Search for the cell housing the specified text and yield its [x, y] center coordinate. 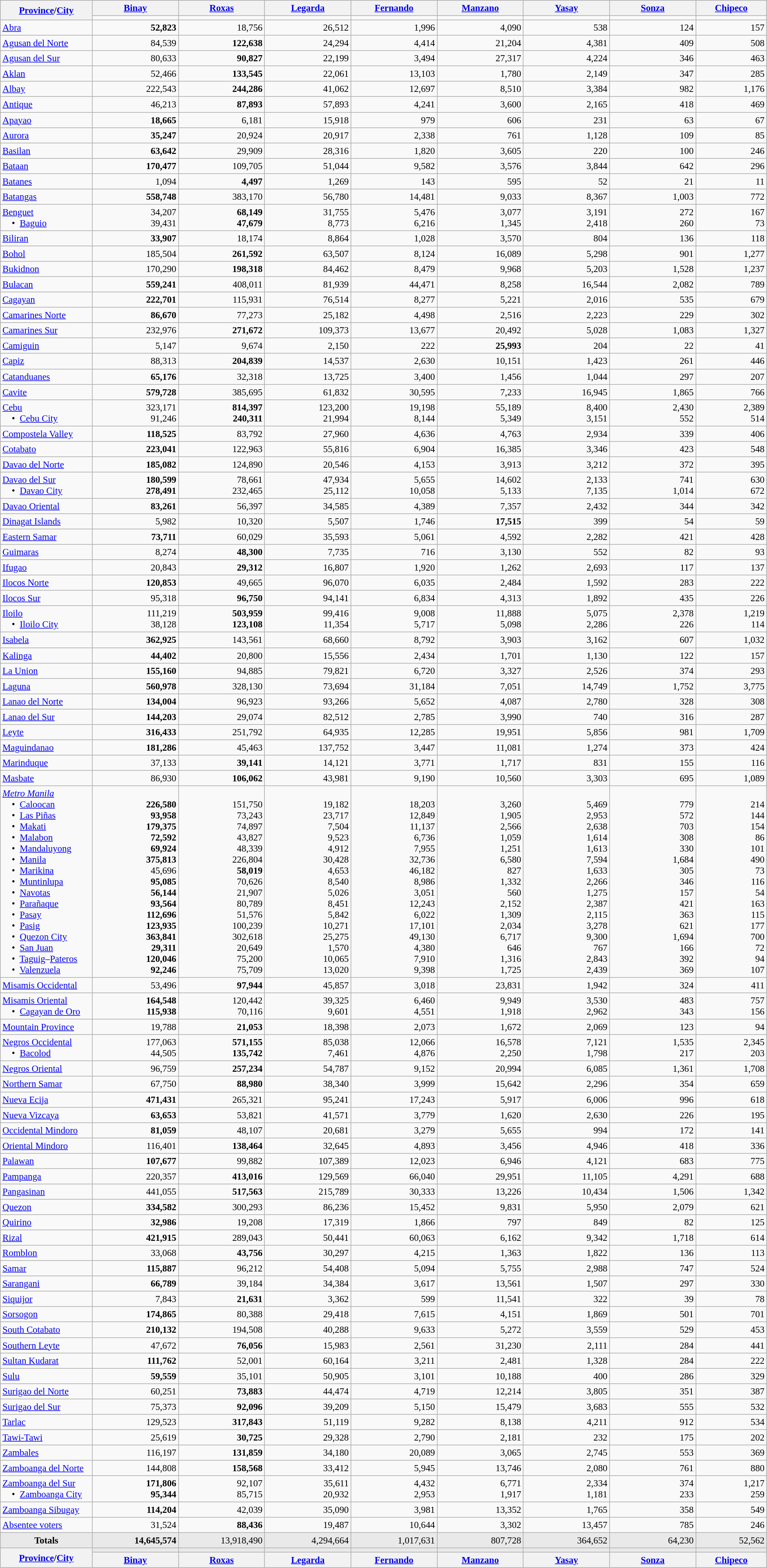
16773 [731, 217]
93,266 [308, 701]
316 [653, 717]
232 [566, 1437]
336 [731, 1146]
129,523 [136, 1422]
3,903 [481, 640]
14,645,574 [136, 1541]
1,866 [394, 1222]
2,165 [566, 105]
334,582 [136, 1207]
Ifugao [47, 568]
Occidental Mindoro [47, 1130]
17,515 [481, 522]
552 [566, 552]
86,236 [308, 1207]
3,279 [394, 1130]
880 [731, 1468]
Maguindanao [47, 747]
16,945 [566, 392]
97,944 [221, 986]
399 [566, 522]
35,247 [136, 135]
118,525 [136, 434]
2,069 [566, 1027]
8,258 [481, 285]
517,563 [221, 1192]
16,089 [481, 254]
31,184 [394, 686]
137,752 [308, 747]
Bohol [47, 254]
286 [653, 1376]
Surigao del Norte [47, 1391]
Pampanga [47, 1176]
328,130 [221, 686]
1,920 [394, 568]
20,089 [394, 1453]
7,233 [481, 392]
83,792 [221, 434]
11,541 [481, 1299]
548 [731, 449]
30,725 [221, 1437]
21,204 [481, 43]
31,7558,773 [308, 217]
15,452 [394, 1207]
59,559 [136, 1376]
20,492 [481, 330]
Samar [47, 1269]
797 [481, 1222]
3,456 [481, 1146]
5,061 [394, 537]
7,735 [308, 552]
Tarlac [47, 1422]
11,8885,098 [481, 619]
120,853 [136, 583]
Compostela Valley [47, 434]
757156 [731, 1006]
88,313 [136, 361]
1,709 [731, 732]
20,917 [308, 135]
47,672 [136, 1345]
2,149 [566, 74]
1,592 [566, 583]
52 [566, 181]
2,430552 [653, 413]
111,21938,128 [136, 619]
13,457 [566, 1525]
Absentee voters [47, 1525]
95,318 [136, 598]
Cagayan [47, 300]
60,063 [394, 1238]
2,561 [394, 1345]
19,208 [221, 1222]
10,188 [481, 1376]
300,293 [221, 1207]
Oriental Mindoro [47, 1146]
222,543 [136, 89]
701 [731, 1315]
1,506 [653, 1192]
1,044 [566, 377]
3,327 [481, 671]
Zamboanga del Norte [47, 1468]
5,652 [394, 701]
Rizal [47, 1238]
107,677 [136, 1161]
144,808 [136, 1468]
471,431 [136, 1100]
1,028 [394, 239]
1,262 [481, 568]
35,090 [308, 1510]
409 [653, 43]
4,389 [394, 506]
329 [731, 1376]
19,951 [481, 732]
Sarangani [47, 1284]
55,1895,349 [481, 413]
215,789 [308, 1192]
8,4003,151 [566, 413]
60,029 [221, 537]
50,905 [308, 1376]
362,925 [136, 640]
99,41611,354 [308, 619]
Leyte [47, 732]
20,681 [308, 1130]
4,381 [566, 43]
194,508 [221, 1330]
131,859 [221, 1453]
2,111 [566, 1345]
6,181 [221, 120]
1,456 [481, 377]
4,636 [394, 434]
2,481 [481, 1361]
Camiguin [47, 346]
4,087 [481, 701]
441 [731, 1345]
52,562 [731, 1541]
400 [566, 1376]
Davao Oriental [47, 506]
453 [731, 1330]
831 [566, 763]
4,763 [481, 434]
614 [731, 1238]
15,642 [481, 1084]
2,988 [566, 1269]
18,174 [221, 239]
45,463 [221, 747]
265,321 [221, 1100]
287 [731, 717]
Tawi-Tawi [47, 1437]
39,184 [221, 1284]
408,011 [221, 285]
Camarines Norte [47, 315]
1,507 [566, 1284]
4,414 [394, 43]
2,073 [394, 1027]
79,821 [308, 671]
6,085 [566, 1069]
45,857 [308, 986]
Sultan Kudarat [47, 1361]
144,203 [136, 717]
39 [653, 1299]
32,645 [308, 1146]
5,150 [394, 1407]
34,585 [308, 506]
1,746 [394, 522]
21,053 [221, 1027]
76,514 [308, 300]
19,18223,7177,5049,5234,91230,4284,6538,5405,0268,4515,84210,27125,2751,57010,06513,020 [308, 882]
8,864 [308, 239]
330 [731, 1284]
Batanes [47, 181]
La Union [47, 671]
469 [731, 105]
912 [653, 1422]
122,638 [221, 43]
Zamboanga Sibugay [47, 1510]
606 [481, 120]
88,980 [221, 1084]
81,059 [136, 1130]
67,750 [136, 1084]
2,516 [481, 315]
Catanduanes [47, 377]
32,318 [221, 377]
16,5782,250 [481, 1048]
Batangas [47, 197]
4,4322,953 [394, 1489]
63 [653, 120]
3,605 [481, 151]
134,004 [136, 701]
94,141 [308, 598]
3,779 [394, 1115]
347 [653, 74]
64,230 [653, 1541]
15,556 [308, 656]
116,197 [136, 1453]
Iloilo • Iloilo City [47, 619]
1,672 [481, 1027]
88,436 [221, 1525]
10,434 [566, 1192]
115,931 [221, 300]
207 [731, 377]
Eastern Samar [47, 537]
1,765 [566, 1510]
3,346 [566, 449]
364,652 [566, 1541]
Palawan [47, 1161]
125 [731, 1222]
5,028 [566, 330]
123 [653, 1027]
5,982 [136, 522]
373 [653, 747]
10,151 [481, 361]
202 [731, 1437]
Misamis Occidental [47, 986]
Apayao [47, 120]
77,273 [221, 315]
8,367 [566, 197]
15,479 [481, 1407]
406 [731, 434]
18,20312,84911,1376,7367,95532,73646,1828,9863,05112,2436,02217,10149,1304,3807,9109,398 [394, 882]
6,4604,551 [394, 1006]
4,121 [566, 1161]
29,951 [481, 1176]
2,785 [394, 717]
3,1912,418 [566, 217]
Misamis Oriental • Cagayan de Oro [47, 1006]
2,080 [566, 1468]
172 [653, 1130]
5,298 [566, 254]
43,756 [221, 1253]
25,182 [308, 315]
13,725 [308, 377]
60,164 [308, 1361]
1,718 [653, 1238]
994 [566, 1130]
3,0771,345 [481, 217]
1,701 [481, 656]
323,17191,246 [136, 413]
31,524 [136, 1525]
99,882 [221, 1161]
Capiz [47, 361]
1,361 [653, 1069]
5,221 [481, 300]
344 [653, 506]
33,907 [136, 239]
6,162 [481, 1238]
571,155135,742 [221, 1048]
21,631 [221, 1299]
9,033 [481, 197]
Albay [47, 89]
Basilan [47, 151]
1,328 [566, 1361]
Siquijor [47, 1299]
2,790 [394, 1437]
5,655 [481, 1130]
17,243 [394, 1100]
10,644 [394, 1525]
South Cotabato [47, 1330]
3,844 [566, 166]
3,5302,962 [566, 1006]
18,398 [308, 1027]
51,044 [308, 166]
42,039 [221, 1510]
111,762 [136, 1361]
6,946 [481, 1161]
785 [653, 1525]
1,083 [653, 330]
3,600 [481, 105]
20,546 [308, 464]
369 [731, 1453]
1,217259 [731, 1489]
9,831 [481, 1207]
30,595 [394, 392]
8,479 [394, 269]
41,571 [308, 1115]
15,918 [308, 120]
351 [653, 1391]
81,939 [308, 285]
33,412 [308, 1468]
84,462 [308, 269]
Isabela [47, 640]
Bulacan [47, 285]
5,272 [481, 1330]
716 [394, 552]
Kalinga [47, 656]
9,342 [566, 1238]
1,892 [566, 598]
171,80695,344 [136, 1489]
44,474 [308, 1391]
13,352 [481, 1510]
339 [653, 434]
122,963 [221, 449]
1,017,631 [394, 1541]
Sulu [47, 1376]
1,423 [566, 361]
2,745 [566, 1453]
483343 [653, 1006]
Lanao del Sur [47, 717]
595 [481, 181]
2,389514 [731, 413]
621 [731, 1207]
413,016 [221, 1176]
3,130 [481, 552]
229 [653, 315]
5,65510,058 [394, 485]
25,993 [481, 346]
41,062 [308, 89]
Surigao del Sur [47, 1407]
3,981 [394, 1510]
2,338 [394, 135]
4,224 [566, 58]
1,363 [481, 1253]
1,327 [731, 330]
39,3259,601 [308, 1006]
1,780 [481, 74]
19,487 [308, 1525]
789 [731, 285]
Negros Occidental • Bacolod [47, 1048]
115,887 [136, 1269]
29,328 [308, 1437]
2,016 [566, 300]
164,548115,938 [136, 1006]
61,832 [308, 392]
10,560 [481, 778]
68,14947,679 [221, 217]
1,277 [731, 254]
48,300 [221, 552]
1,752 [653, 686]
84,539 [136, 43]
66,040 [394, 1176]
659 [731, 1084]
56,780 [308, 197]
8,510 [481, 89]
4,215 [394, 1253]
63,642 [136, 151]
73,883 [221, 1391]
535 [653, 300]
308 [731, 701]
96,750 [221, 598]
814,397240,311 [221, 413]
3,384 [566, 89]
9,582 [394, 166]
7,1211,798 [566, 1048]
Ilocos Sur [47, 598]
9,0085,717 [394, 619]
3,303 [566, 778]
17,319 [308, 1222]
421,915 [136, 1238]
1,717 [481, 763]
374 [653, 671]
446 [731, 361]
5,4766,216 [394, 217]
Davao del Norte [47, 464]
Davao del Sur • Davao City [47, 485]
96,759 [136, 1069]
29,074 [221, 717]
66,789 [136, 1284]
9,633 [394, 1330]
804 [566, 239]
5,0752,286 [566, 619]
129,569 [308, 1176]
1,865 [653, 392]
27,317 [481, 58]
3,447 [394, 747]
Romblon [47, 1253]
10,320 [221, 522]
2,345203 [731, 1048]
85 [731, 135]
44,471 [394, 285]
1,089 [731, 778]
220 [566, 151]
560,978 [136, 686]
532 [731, 1407]
60,251 [136, 1391]
346 [653, 58]
293 [731, 671]
3,362 [308, 1299]
Quirino [47, 1222]
68,660 [308, 640]
55,816 [308, 449]
9,674 [221, 346]
143,561 [221, 640]
53,821 [221, 1115]
599 [394, 1299]
4,294,664 [308, 1541]
96,212 [221, 1269]
47,93425,112 [308, 485]
6,904 [394, 449]
1,342 [731, 1192]
185,504 [136, 254]
5,917 [481, 1100]
86,930 [136, 778]
117 [653, 568]
2,526 [566, 671]
441,055 [136, 1192]
133,545 [221, 74]
5,856 [566, 732]
Cebu • Cebu City [47, 413]
56,397 [221, 506]
5,507 [308, 522]
766 [731, 392]
87,893 [221, 105]
30,297 [308, 1253]
Laguna [47, 686]
385,695 [221, 392]
138,464 [221, 1146]
226,580 93,958179,37572,59269,924375,81345,69695,08556,14493,564112,696123,935363,84129,311120,04692,246 [136, 882]
52,823 [136, 28]
7,357 [481, 506]
54,408 [308, 1269]
14,481 [394, 197]
272260 [653, 217]
27,960 [308, 434]
231 [566, 120]
747 [653, 1269]
67 [731, 120]
143 [394, 181]
6,834 [394, 598]
553 [653, 1453]
26,512 [308, 28]
1,032 [731, 640]
28,316 [308, 151]
155,160 [136, 671]
1,822 [566, 1253]
220,357 [136, 1176]
8,792 [394, 640]
158,568 [221, 1468]
92,096 [221, 1407]
Sorsogon [47, 1315]
13,561 [481, 1284]
Dinagat Islands [47, 522]
198,318 [221, 269]
Bataan [47, 166]
996 [653, 1100]
7,615 [394, 1315]
204 [566, 346]
Aurora [47, 135]
982 [653, 89]
73,711 [136, 537]
4,090 [481, 28]
4,498 [394, 315]
204,839 [221, 361]
387 [731, 1391]
175 [653, 1437]
383,170 [221, 197]
4,719 [394, 1391]
137 [731, 568]
302 [731, 315]
Quezon [47, 1207]
40,288 [308, 1330]
2,432 [566, 506]
Totals [47, 1541]
428 [731, 537]
75,373 [136, 1407]
4,211 [566, 1422]
Benguet • Baguio [47, 217]
261,592 [221, 254]
141 [731, 1130]
155 [653, 763]
1,130 [566, 656]
31,230 [481, 1345]
289,043 [221, 1238]
1,869 [566, 1315]
3,990 [481, 717]
981 [653, 732]
534 [731, 1422]
1,535217 [653, 1048]
354 [653, 1084]
1,274 [566, 747]
374233 [653, 1489]
2,282 [566, 537]
322 [566, 1299]
Lanao del Norte [47, 701]
107,389 [308, 1161]
94 [731, 1027]
Ilocos Norte [47, 583]
210,132 [136, 1330]
2,434 [394, 656]
Bukidnon [47, 269]
3,302 [481, 1525]
22,199 [308, 58]
607 [653, 640]
3,211 [394, 1361]
4,497 [221, 181]
34,20739,431 [136, 217]
80,388 [221, 1315]
2,150 [308, 346]
12,214 [481, 1391]
3,913 [481, 464]
3,559 [566, 1330]
13,677 [394, 330]
2,484 [481, 583]
2,780 [566, 701]
Guimaras [47, 552]
395 [731, 464]
Cavite [47, 392]
50,441 [308, 1238]
3,400 [394, 377]
232,976 [136, 330]
20,994 [481, 1069]
122 [653, 656]
435 [653, 598]
113 [731, 1253]
7411,014 [653, 485]
20,800 [221, 656]
9,968 [481, 269]
642 [653, 166]
12,285 [394, 732]
78 [731, 1299]
63,507 [308, 254]
Nueva Vizcaya [47, 1115]
2,3341,181 [566, 1489]
170,477 [136, 166]
630672 [731, 485]
244,286 [221, 89]
3,494 [394, 58]
358 [653, 1510]
80,633 [136, 58]
3,771 [394, 763]
174,865 [136, 1315]
54,787 [308, 1069]
3,2601,9052,5661,0591,2516,5808271,3325602,1521,3092,0346,7176461,3161,725 [481, 882]
421 [653, 537]
285 [731, 74]
549 [731, 1510]
114,204 [136, 1510]
37,133 [136, 763]
54 [653, 522]
124,890 [221, 464]
14,6025,133 [481, 485]
411 [731, 986]
19,788 [136, 1027]
100 [653, 151]
16,385 [481, 449]
5,094 [394, 1269]
424 [731, 747]
695 [653, 778]
109,373 [308, 330]
22,061 [308, 74]
5,950 [566, 1207]
16,807 [308, 568]
12,023 [394, 1161]
14,749 [566, 686]
76,056 [221, 1345]
9,152 [394, 1069]
251,792 [221, 732]
6,006 [566, 1100]
257,234 [221, 1069]
22 [653, 346]
4,291 [653, 1176]
1,942 [566, 986]
38,340 [308, 1084]
23,831 [481, 986]
90,827 [221, 58]
8,138 [481, 1422]
12,697 [394, 89]
372 [653, 464]
9,282 [394, 1422]
106,062 [221, 778]
116,401 [136, 1146]
524 [731, 1269]
Southern Leyte [47, 1345]
2,223 [566, 315]
775 [731, 1161]
772 [731, 197]
2,296 [566, 1084]
3,805 [566, 1391]
6,035 [394, 583]
3,683 [566, 1407]
9,9491,918 [481, 1006]
29,418 [308, 1315]
1,820 [394, 151]
116 [731, 763]
195 [731, 1115]
12,0664,876 [394, 1048]
423 [653, 449]
8,124 [394, 254]
2,1337,135 [566, 485]
32,986 [136, 1222]
39,209 [308, 1407]
18,756 [221, 28]
Abra [47, 28]
78,661232,465 [221, 485]
324 [653, 986]
555 [653, 1407]
317,843 [221, 1422]
5,203 [566, 269]
94,885 [221, 671]
120,44270,116 [221, 1006]
618 [731, 1100]
7,051 [481, 686]
4,946 [566, 1146]
1,620 [481, 1115]
4,893 [394, 1146]
4,592 [481, 537]
3,101 [394, 1376]
3,999 [394, 1084]
342 [731, 506]
53,496 [136, 986]
46,213 [136, 105]
3,065 [481, 1453]
35,593 [308, 537]
7795727033083301,6843053461574213636211,694166392369 [653, 882]
3,775 [731, 686]
8,277 [394, 300]
64,935 [308, 732]
118 [731, 239]
316,433 [136, 732]
3,212 [566, 464]
Northern Samar [47, 1084]
11,081 [481, 747]
13,226 [481, 1192]
170,290 [136, 269]
14,121 [308, 763]
34,384 [308, 1284]
185,082 [136, 464]
3,162 [566, 640]
Camarines Sur [47, 330]
2141441548610149073116541631151777007294107 [731, 882]
Negros Oriental [47, 1069]
29,909 [221, 151]
13,746 [481, 1468]
296 [731, 166]
52,001 [221, 1361]
180,599278,491 [136, 485]
261 [653, 361]
5,4692,9532,6381,6141,6137,5941,6332,2661,2752,3872,1153,2789,3007672,8432,439 [566, 882]
11,105 [566, 1176]
503,959123,108 [221, 619]
15,983 [308, 1345]
109 [653, 135]
65,176 [136, 377]
223,041 [136, 449]
11 [731, 181]
34,180 [308, 1453]
4,151 [481, 1315]
2,378226 [653, 619]
Marinduque [47, 763]
52,466 [136, 74]
151,75073,24374,89743,82748,339226,80458,01970,62621,90780,78951,576100,239302,61820,64975,20075,709 [221, 882]
30,333 [394, 1192]
222,701 [136, 300]
1,176 [731, 89]
95,241 [308, 1100]
8,274 [136, 552]
24,294 [308, 43]
2,181 [481, 1437]
1,269 [308, 181]
1,003 [653, 197]
1,094 [136, 181]
2,693 [566, 568]
93 [731, 552]
901 [653, 254]
3,018 [394, 986]
5,755 [481, 1269]
Masbate [47, 778]
463 [731, 58]
Zamboanga del Sur • Zamboanga City [47, 1489]
283 [653, 583]
51,119 [308, 1422]
5,945 [394, 1468]
86,670 [136, 315]
Pangasinan [47, 1192]
57,893 [308, 105]
14,537 [308, 361]
3,576 [481, 166]
49,665 [221, 583]
1,528 [653, 269]
1,996 [394, 28]
501 [653, 1315]
558,748 [136, 197]
2,934 [566, 434]
6,720 [394, 671]
4,153 [394, 464]
123,20021,994 [308, 413]
96,923 [221, 701]
538 [566, 28]
85,0387,461 [308, 1048]
96,070 [308, 583]
48,107 [221, 1130]
43,981 [308, 778]
Zambales [47, 1453]
Agusan del Sur [47, 58]
20,924 [221, 135]
688 [731, 1176]
Nueva Ecija [47, 1100]
177,06344,505 [136, 1048]
Agusan del Norte [47, 43]
3,617 [394, 1284]
4,241 [394, 105]
13,103 [394, 74]
3,570 [481, 239]
35,101 [221, 1376]
41 [731, 346]
Mountain Province [47, 1027]
124 [653, 28]
Antique [47, 105]
181,286 [136, 747]
740 [566, 717]
559,241 [136, 285]
4,313 [481, 598]
33,068 [136, 1253]
18,665 [136, 120]
Cotabato [47, 449]
21 [653, 181]
92,10785,715 [221, 1489]
679 [731, 300]
109,705 [221, 166]
979 [394, 120]
44,402 [136, 656]
63,653 [136, 1115]
13,918,490 [221, 1541]
Biliran [47, 239]
29,312 [221, 568]
6,7711,917 [481, 1489]
1,237 [731, 269]
2,079 [653, 1207]
529 [653, 1330]
Aklan [47, 74]
1,708 [731, 1069]
579,728 [136, 392]
16,544 [566, 285]
82,512 [308, 717]
328 [653, 701]
807,728 [481, 1541]
83,261 [136, 506]
508 [731, 43]
5,147 [136, 346]
271,672 [221, 330]
25,619 [136, 1437]
39,141 [221, 763]
683 [653, 1161]
73,694 [308, 686]
849 [566, 1222]
7,843 [136, 1299]
19,1988,144 [394, 413]
9,190 [394, 778]
2,082 [653, 285]
20,843 [136, 568]
59 [731, 522]
1,219114 [731, 619]
1,128 [566, 135]
35,61120,932 [308, 1489]
